Identify which cell holds the provided text, then report its [x, y] central coordinate. 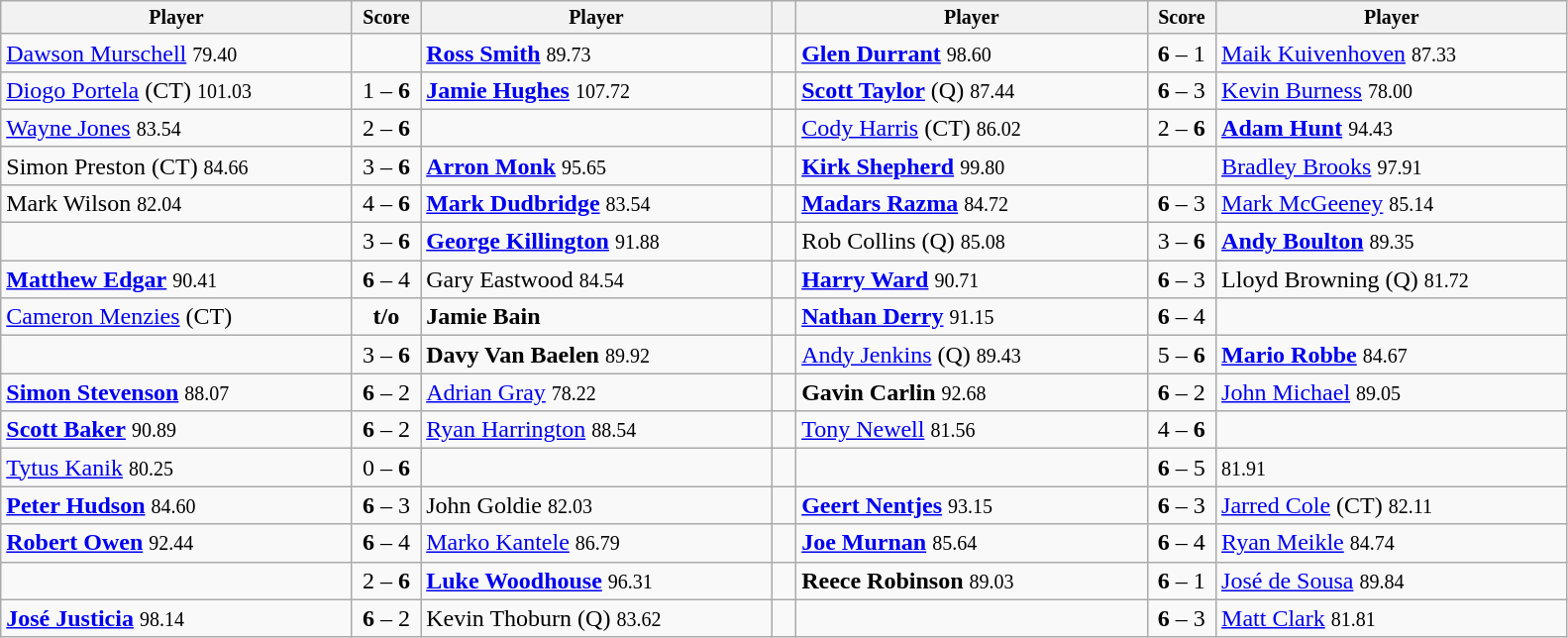
81.91 [1392, 468]
Cody Harris (CT) 86.02 [972, 128]
Tony Newell 81.56 [972, 430]
Adam Hunt 94.43 [1392, 128]
0 – 6 [386, 468]
Cameron Menzies (CT) [176, 317]
John Michael 89.05 [1392, 392]
Gary Eastwood 84.54 [596, 279]
Mark Wilson 82.04 [176, 203]
Scott Taylor (Q) 87.44 [972, 90]
Mark McGeeney 85.14 [1392, 203]
Ross Smith 89.73 [596, 53]
José de Sousa 89.84 [1392, 581]
John Goldie 82.03 [596, 505]
Tytus Kanik 80.25 [176, 468]
Simon Stevenson 88.07 [176, 392]
Kevin Burness 78.00 [1392, 90]
5 – 6 [1181, 355]
Reece Robinson 89.03 [972, 581]
Bradley Brooks 97.91 [1392, 165]
1 – 6 [386, 90]
Andy Jenkins (Q) 89.43 [972, 355]
Lloyd Browning (Q) 81.72 [1392, 279]
Wayne Jones 83.54 [176, 128]
Maik Kuivenhoven 87.33 [1392, 53]
Jamie Bain [596, 317]
Matthew Edgar 90.41 [176, 279]
Mario Robbe 84.67 [1392, 355]
Davy Van Baelen 89.92 [596, 355]
Luke Woodhouse 96.31 [596, 581]
Dawson Murschell 79.40 [176, 53]
Arron Monk 95.65 [596, 165]
Ryan Meikle 84.74 [1392, 543]
Matt Clark 81.81 [1392, 618]
Jamie Hughes 107.72 [596, 90]
Adrian Gray 78.22 [596, 392]
Diogo Portela (CT) 101.03 [176, 90]
José Justicia 98.14 [176, 618]
Scott Baker 90.89 [176, 430]
Joe Murnan 85.64 [972, 543]
Rob Collins (Q) 85.08 [972, 242]
Geert Nentjes 93.15 [972, 505]
Harry Ward 90.71 [972, 279]
Robert Owen 92.44 [176, 543]
Glen Durrant 98.60 [972, 53]
t/o [386, 317]
6 – 5 [1181, 468]
Nathan Derry 91.15 [972, 317]
Kirk Shepherd 99.80 [972, 165]
Madars Razma 84.72 [972, 203]
Gavin Carlin 92.68 [972, 392]
Marko Kantele 86.79 [596, 543]
Andy Boulton 89.35 [1392, 242]
Kevin Thoburn (Q) 83.62 [596, 618]
George Killington 91.88 [596, 242]
Simon Preston (CT) 84.66 [176, 165]
Peter Hudson 84.60 [176, 505]
Ryan Harrington 88.54 [596, 430]
Jarred Cole (CT) 82.11 [1392, 505]
Mark Dudbridge 83.54 [596, 203]
